Locate the cell with the specified text and output its [X, Y] center coordinate. 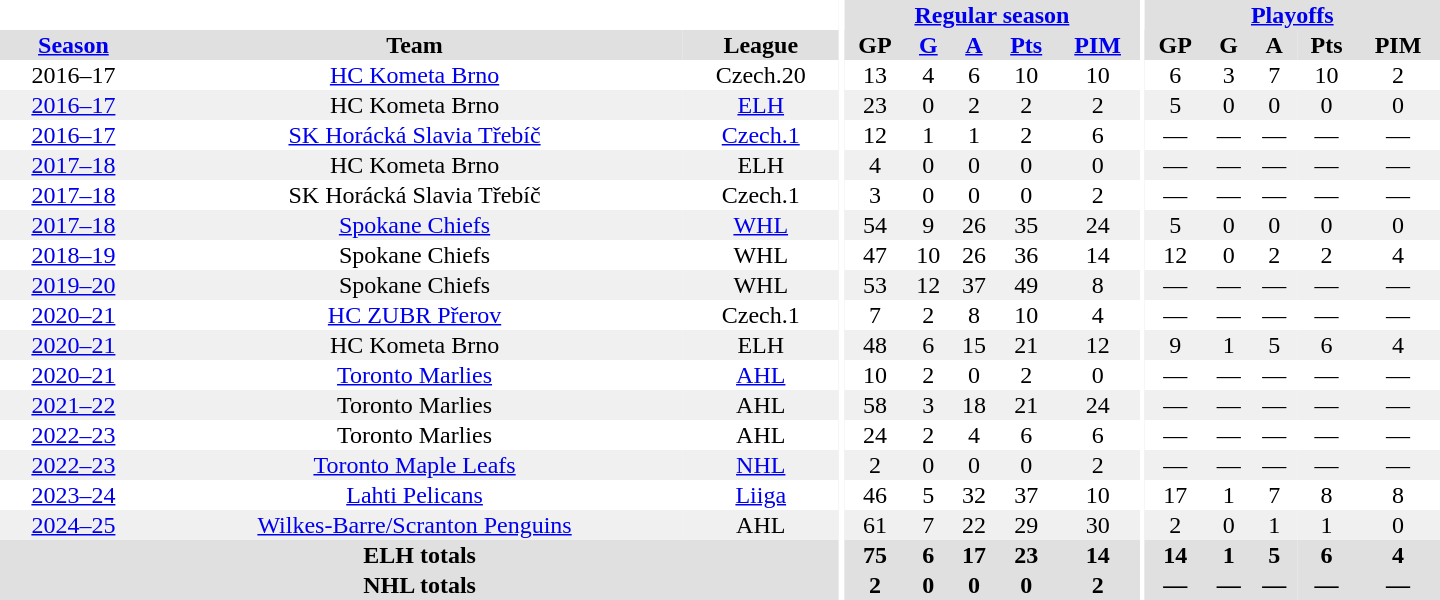
HC ZUBR Přerov [414, 315]
Lahti Pelicans [414, 495]
36 [1026, 255]
46 [874, 495]
58 [874, 405]
Season [74, 45]
NHL totals [420, 585]
54 [874, 225]
48 [874, 345]
53 [874, 285]
2019–20 [74, 285]
Team [414, 45]
61 [874, 525]
32 [974, 495]
League [760, 45]
2024–25 [74, 525]
2023–24 [74, 495]
15 [974, 345]
ELH totals [420, 555]
NHL [760, 465]
Playoffs [1292, 15]
2021–22 [74, 405]
35 [1026, 225]
49 [1026, 285]
29 [1026, 525]
47 [874, 255]
13 [874, 75]
2018–19 [74, 255]
Czech.20 [760, 75]
75 [874, 555]
Toronto Maple Leafs [414, 465]
Liiga [760, 495]
22 [974, 525]
Wilkes-Barre/Scranton Penguins [414, 525]
30 [1098, 525]
Regular season [992, 15]
18 [974, 405]
